For the text-containing cell, return its midpoint in (x, y) coordinate format. 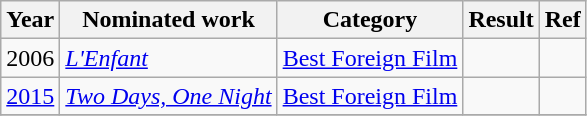
2006 (30, 58)
Nominated work (168, 20)
Result (501, 20)
2015 (30, 96)
Year (30, 20)
Two Days, One Night (168, 96)
Ref (562, 20)
L'Enfant (168, 58)
Category (370, 20)
